Determine the [x, y] coordinate at the center of the cell enclosing the given text.  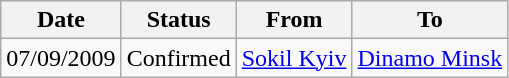
Confirmed [178, 58]
07/09/2009 [61, 58]
From [294, 20]
Date [61, 20]
To [430, 20]
Sokil Kyiv [294, 58]
Dinamo Minsk [430, 58]
Status [178, 20]
